Capture the cell that displays the provided text and extract its [x, y] central coordinate. 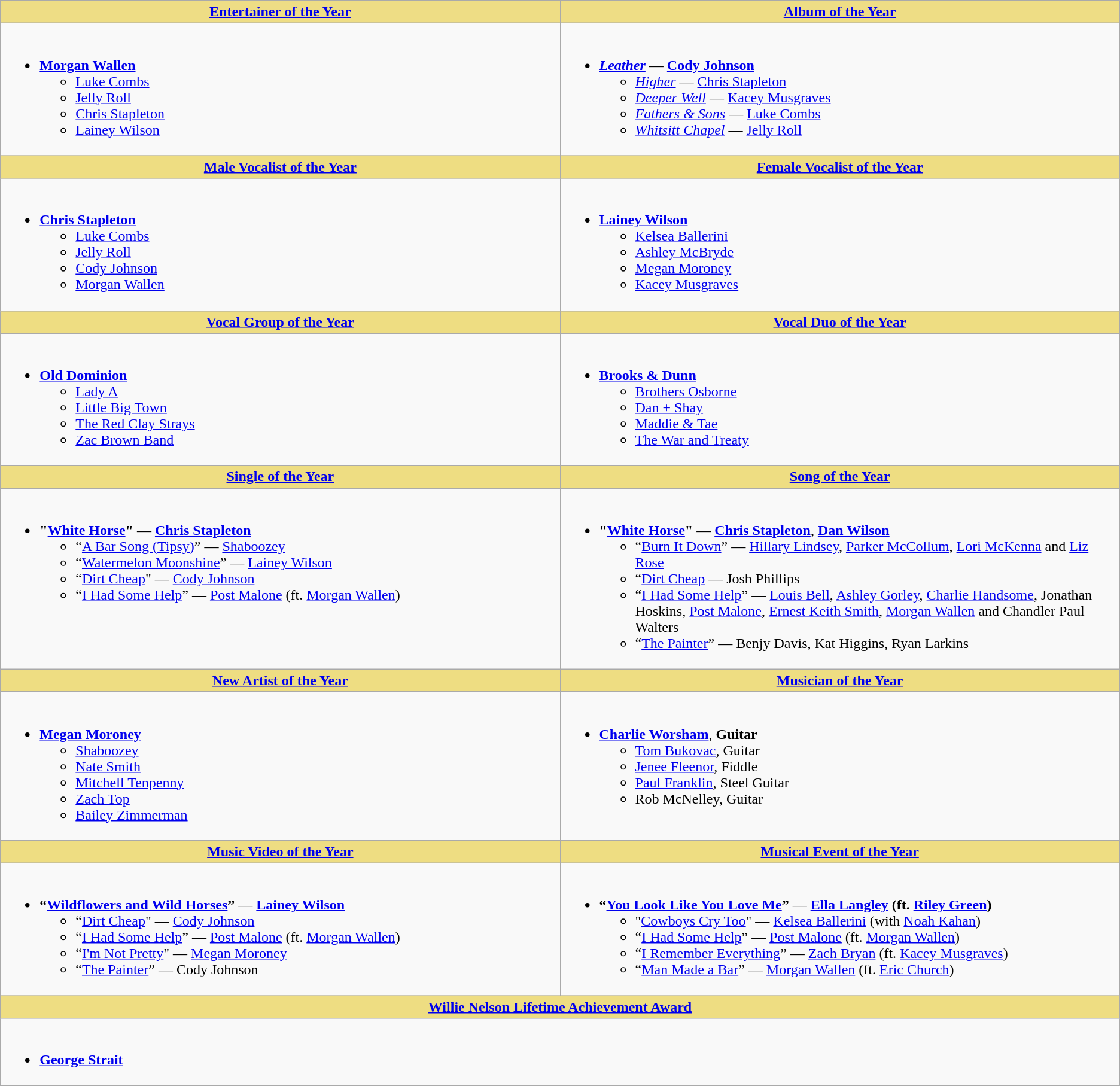
Morgan WallenLuke CombsJelly RollChris StapletonLainey Wilson [280, 90]
Charlie Worsham, GuitarTom Bukovac, GuitarJenee Fleenor, FiddlePaul Franklin, Steel GuitarRob McNelley, Guitar [840, 766]
Single of the Year [280, 477]
Leather — Cody JohnsonHigher — Chris StapletonDeeper Well — Kacey MusgravesFathers & Sons — Luke CombsWhitsitt Chapel — Jelly Roll [840, 90]
Willie Nelson Lifetime Achievement Award [560, 1007]
Male Vocalist of the Year [280, 167]
Album of the Year [840, 12]
New Artist of the Year [280, 680]
Brooks & DunnBrothers OsborneDan + ShayMaddie & TaeThe War and Treaty [840, 400]
Music Video of the Year [280, 851]
Old DominionLady ALittle Big TownThe Red Clay StraysZac Brown Band [280, 400]
Vocal Duo of the Year [840, 322]
Musician of the Year [840, 680]
Musical Event of the Year [840, 851]
Female Vocalist of the Year [840, 167]
Megan MoroneyShaboozeyNate SmithMitchell TenpennyZach TopBailey Zimmerman [280, 766]
Entertainer of the Year [280, 12]
George Strait [560, 1052]
Lainey WilsonKelsea BalleriniAshley McBrydeMegan MoroneyKacey Musgraves [840, 244]
Chris StapletonLuke CombsJelly RollCody JohnsonMorgan Wallen [280, 244]
Vocal Group of the Year [280, 322]
Song of the Year [840, 477]
